Search for the cell housing the specified text and yield its (X, Y) center coordinate. 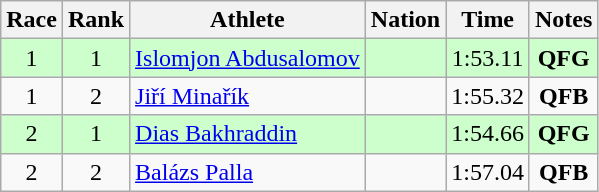
Notes (563, 20)
Time (488, 20)
Nation (405, 20)
Race (32, 20)
1:53.11 (488, 58)
Athlete (248, 20)
Rank (96, 20)
Dias Bakhraddin (248, 134)
Balázs Palla (248, 172)
1:55.32 (488, 96)
1:57.04 (488, 172)
1:54.66 (488, 134)
Islomjon Abdusalomov (248, 58)
Jiří Minařík (248, 96)
